Detect which cell encompasses the target text, then output its [x, y] center coordinate. 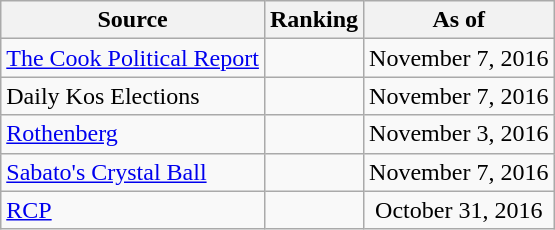
The Cook Political Report [133, 58]
As of [459, 20]
Source [133, 20]
Daily Kos Elections [133, 96]
Sabato's Crystal Ball [133, 172]
Rothenberg [133, 134]
Ranking [314, 20]
RCP [133, 210]
October 31, 2016 [459, 210]
November 3, 2016 [459, 134]
